Identify which cell holds the provided text, then report its (x, y) central coordinate. 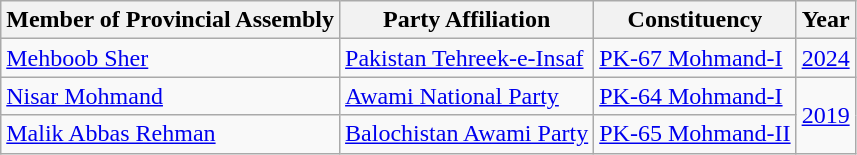
PK-64 Mohmand-I (695, 96)
Nisar Mohmand (170, 96)
Constituency (695, 20)
Balochistan Awami Party (467, 134)
Pakistan Tehreek-e-Insaf (467, 58)
PK-65 Mohmand-II (695, 134)
Party Affiliation (467, 20)
2024 (826, 58)
Member of Provincial Assembly (170, 20)
2019 (826, 115)
Malik Abbas Rehman (170, 134)
PK-67 Mohmand-I (695, 58)
Year (826, 20)
Mehboob Sher (170, 58)
Awami National Party (467, 96)
